Pinpoint the cell where the given text exists, returning its [X, Y] midpoint coordinate. 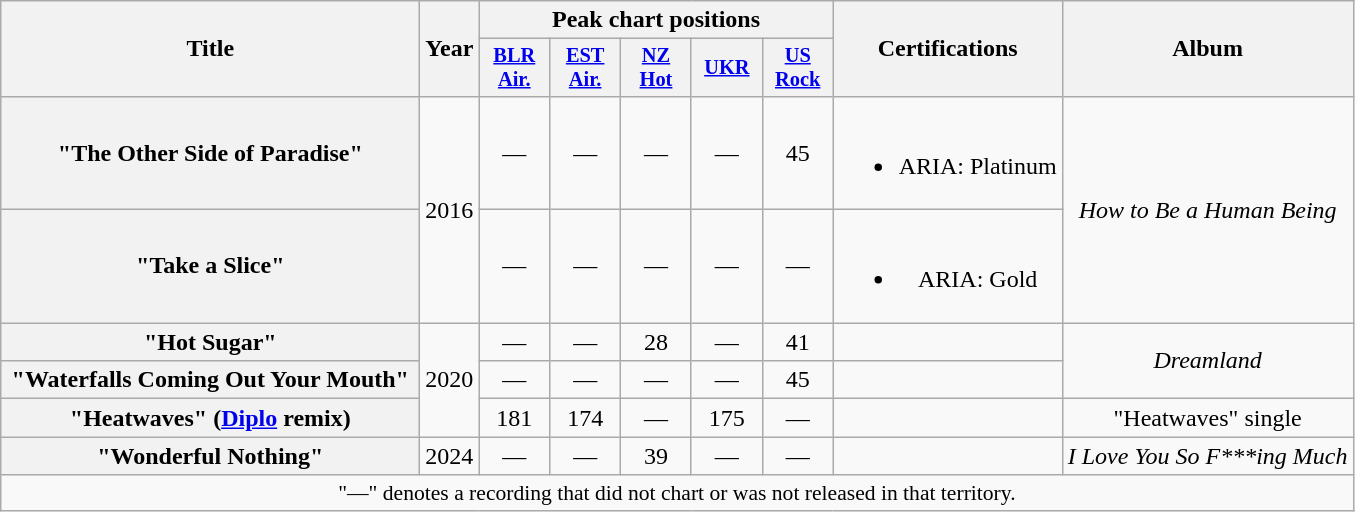
"Waterfalls Coming Out Your Mouth" [210, 380]
Peak chart positions [656, 20]
2024 [450, 456]
BLRAir. [514, 68]
ARIA: Platinum [948, 152]
Dreamland [1208, 361]
"Heatwaves" single [1208, 418]
28 [656, 342]
NZHot [656, 68]
I Love You So F***ing Much [1208, 456]
ARIA: Gold [948, 266]
"Heatwaves" (Diplo remix) [210, 418]
2020 [450, 380]
"Hot Sugar" [210, 342]
UKR [726, 68]
41 [798, 342]
How to Be a Human Being [1208, 209]
174 [586, 418]
2016 [450, 209]
175 [726, 418]
39 [656, 456]
ESTAir. [586, 68]
"Wonderful Nothing" [210, 456]
181 [514, 418]
"—" denotes a recording that did not chart or was not released in that territory. [677, 493]
"The Other Side of Paradise" [210, 152]
"Take a Slice" [210, 266]
Album [1208, 49]
Certifications [948, 49]
Year [450, 49]
US Rock [798, 68]
Title [210, 49]
